Detect which cell encompasses the target text, then output its [x, y] center coordinate. 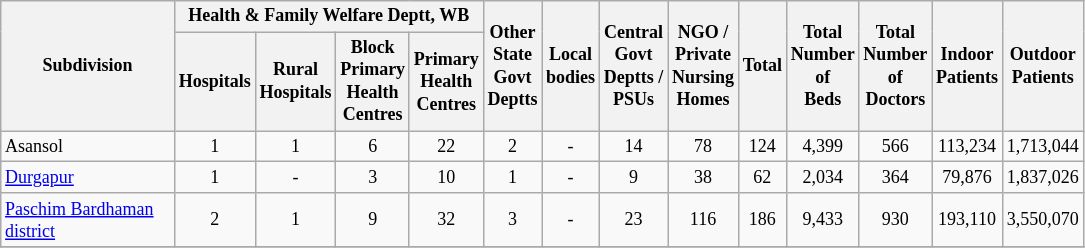
1,713,044 [1042, 146]
Total [762, 66]
Durgapur [88, 178]
186 [762, 220]
Localbodies [571, 66]
9,433 [822, 220]
Hospitals [214, 82]
38 [704, 178]
PrimaryHealthCentres [446, 82]
79,876 [968, 178]
3,550,070 [1042, 220]
113,234 [968, 146]
566 [896, 146]
23 [633, 220]
62 [762, 178]
Paschim Bardhaman district [88, 220]
CentralGovtDeptts /PSUs [633, 66]
4,399 [822, 146]
Asansol [88, 146]
124 [762, 146]
930 [896, 220]
364 [896, 178]
116 [704, 220]
Subdivision [88, 66]
BlockPrimaryHealthCentres [373, 82]
14 [633, 146]
IndoorPatients [968, 66]
Health & Family Welfare Deptt, WB [328, 16]
2,034 [822, 178]
NGO /PrivateNursingHomes [704, 66]
193,110 [968, 220]
TotalNumberofBeds [822, 66]
78 [704, 146]
RuralHospitals [296, 82]
OtherStateGovtDeptts [512, 66]
10 [446, 178]
32 [446, 220]
6 [373, 146]
1,837,026 [1042, 178]
OutdoorPatients [1042, 66]
22 [446, 146]
TotalNumberofDoctors [896, 66]
